For the text-containing cell, return its midpoint in [X, Y] coordinate format. 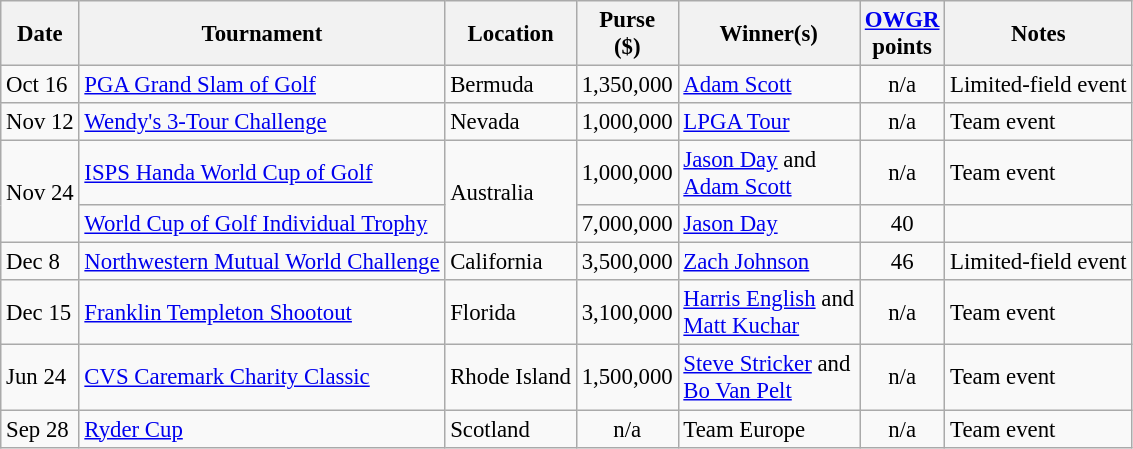
Jason Day [768, 224]
3,100,000 [627, 312]
Oct 16 [40, 85]
Nevada [510, 122]
40 [902, 224]
1,500,000 [627, 378]
Scotland [510, 429]
3,500,000 [627, 262]
Jun 24 [40, 378]
Harris English and Matt Kuchar [768, 312]
Australia [510, 192]
Zach Johnson [768, 262]
Adam Scott [768, 85]
Location [510, 34]
Sep 28 [40, 429]
Nov 24 [40, 192]
Tournament [262, 34]
Florida [510, 312]
PGA Grand Slam of Golf [262, 85]
California [510, 262]
Steve Stricker and Bo Van Pelt [768, 378]
Dec 8 [40, 262]
7,000,000 [627, 224]
Northwestern Mutual World Challenge [262, 262]
World Cup of Golf Individual Trophy [262, 224]
Franklin Templeton Shootout [262, 312]
ISPS Handa World Cup of Golf [262, 174]
LPGA Tour [768, 122]
Winner(s) [768, 34]
Team Europe [768, 429]
OWGRpoints [902, 34]
Notes [1038, 34]
Bermuda [510, 85]
1,350,000 [627, 85]
Jason Day and Adam Scott [768, 174]
CVS Caremark Charity Classic [262, 378]
46 [902, 262]
Purse($) [627, 34]
Ryder Cup [262, 429]
Wendy's 3-Tour Challenge [262, 122]
Date [40, 34]
Rhode Island [510, 378]
Dec 15 [40, 312]
Nov 12 [40, 122]
